Return [X, Y] of the center of cell containing provided text 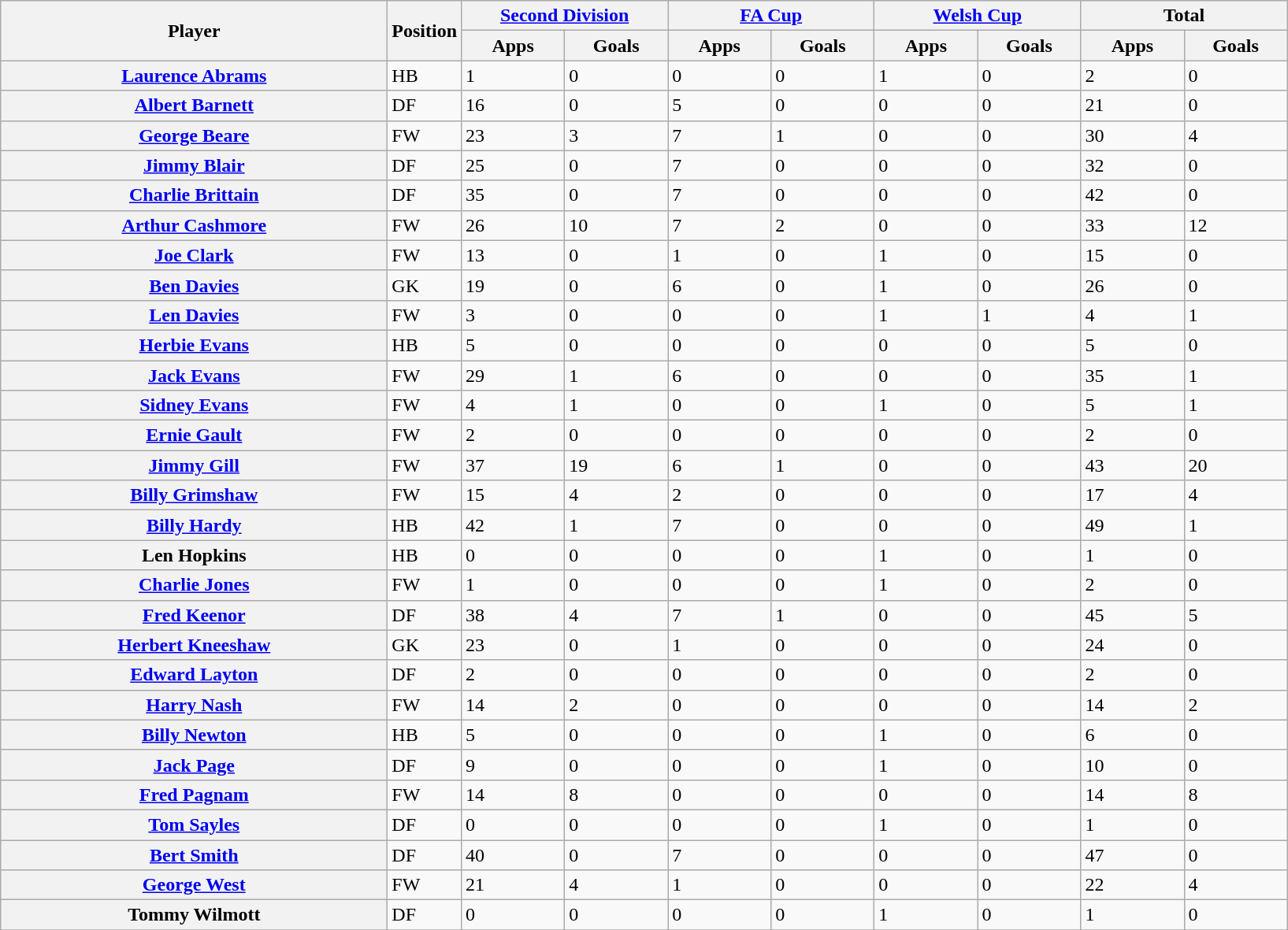
32 [1133, 165]
Welsh Cup [978, 16]
Albert Barnett [194, 106]
Sidney Evans [194, 406]
45 [1133, 615]
33 [1133, 225]
Charlie Jones [194, 585]
Fred Keenor [194, 615]
40 [514, 854]
37 [514, 465]
Total [1184, 16]
Herbie Evans [194, 345]
Joe Clark [194, 255]
Len Hopkins [194, 555]
24 [1133, 645]
Jimmy Gill [194, 465]
Jimmy Blair [194, 165]
Herbert Kneeshaw [194, 645]
Ben Davies [194, 285]
FA Cup [771, 16]
Tommy Wilmott [194, 915]
George West [194, 885]
49 [1133, 525]
Arthur Cashmore [194, 225]
Billy Hardy [194, 525]
12 [1235, 225]
Harry Nash [194, 705]
13 [514, 255]
Jack Evans [194, 376]
Len Davies [194, 315]
Player [194, 31]
38 [514, 615]
22 [1133, 885]
Fred Pagnam [194, 795]
Jack Page [194, 765]
Billy Grimshaw [194, 495]
25 [514, 165]
47 [1133, 854]
20 [1235, 465]
Charlie Brittain [194, 195]
Billy Newton [194, 735]
29 [514, 376]
Bert Smith [194, 854]
Position [425, 31]
Second Division [565, 16]
17 [1133, 495]
43 [1133, 465]
Ernie Gault [194, 435]
30 [1133, 135]
Tom Sayles [194, 824]
Edward Layton [194, 675]
9 [514, 765]
Laurence Abrams [194, 76]
16 [514, 106]
George Beare [194, 135]
